Detect which cell encompasses the target text, then output its (X, Y) center coordinate. 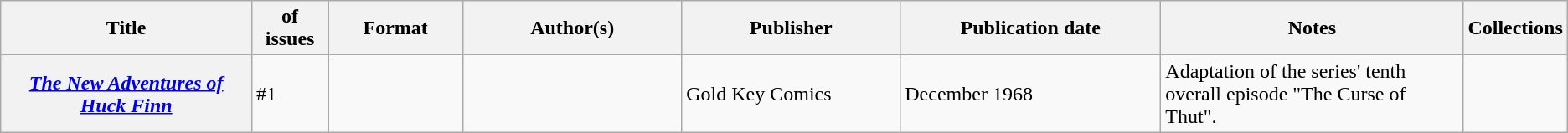
December 1968 (1030, 94)
Notes (1312, 28)
Gold Key Comics (791, 94)
Format (395, 28)
Adaptation of the series' tenth overall episode "The Curse of Thut". (1312, 94)
The New Adventures of Huck Finn (126, 94)
Title (126, 28)
Publisher (791, 28)
#1 (290, 94)
of issues (290, 28)
Author(s) (573, 28)
Publication date (1030, 28)
Collections (1515, 28)
